For the text-containing cell, return its midpoint in (X, Y) coordinate format. 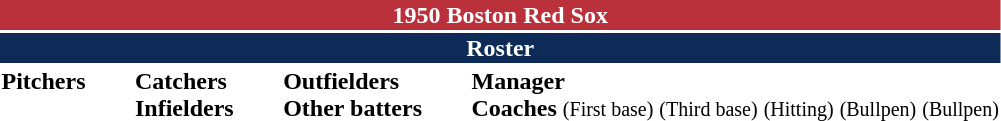
Roster (500, 48)
1950 Boston Red Sox (500, 15)
